Scan for the cell matching the given text and deliver its [x, y] coordinate at center. 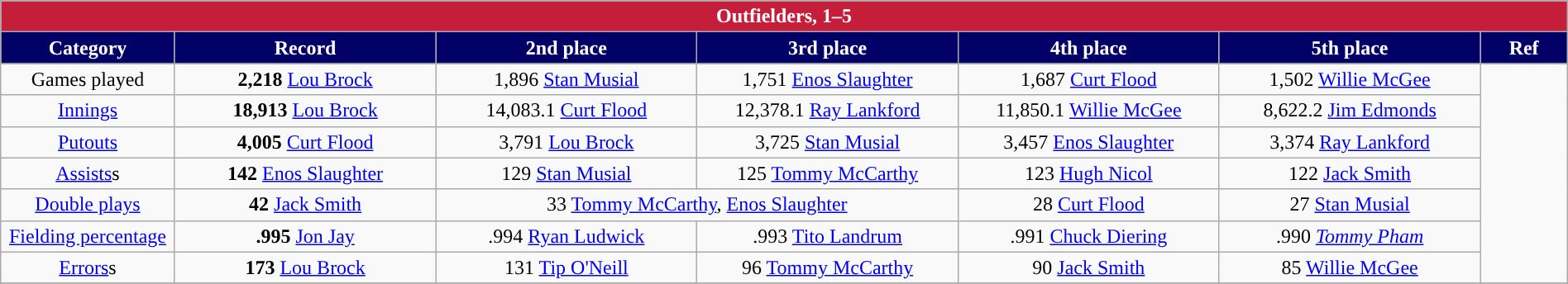
4th place [1088, 48]
.995 Jon Jay [305, 236]
3,725 Stan Musial [828, 142]
14,083.1 Curt Flood [566, 111]
4,005 Curt Flood [305, 142]
5th place [1350, 48]
96 Tommy McCarthy [828, 267]
.994 Ryan Ludwick [566, 236]
123 Hugh Nicol [1088, 173]
2,218 Lou Brock [305, 79]
3,374 Ray Lankford [1350, 142]
90 Jack Smith [1088, 267]
85 Willie McGee [1350, 267]
Putouts [88, 142]
122 Jack Smith [1350, 173]
131 Tip O'Neill [566, 267]
3rd place [828, 48]
Games played [88, 79]
.991 Chuck Diering [1088, 236]
33 Tommy McCarthy, Enos Slaughter [697, 205]
Category [88, 48]
.993 Tito Landrum [828, 236]
18,913 Lou Brock [305, 111]
42 Jack Smith [305, 205]
142 Enos Slaughter [305, 173]
Ref [1523, 48]
1,751 Enos Slaughter [828, 79]
.990 Tommy Pham [1350, 236]
27 Stan Musial [1350, 205]
2nd place [566, 48]
173 Lou Brock [305, 267]
1,687 Curt Flood [1088, 79]
129 Stan Musial [566, 173]
125 Tommy McCarthy [828, 173]
1,502 Willie McGee [1350, 79]
12,378.1 Ray Lankford [828, 111]
Double plays [88, 205]
28 Curt Flood [1088, 205]
8,622.2 Jim Edmonds [1350, 111]
Fielding percentage [88, 236]
Outfielders, 1–5 [784, 17]
3,791 Lou Brock [566, 142]
Record [305, 48]
3,457 Enos Slaughter [1088, 142]
11,850.1 Willie McGee [1088, 111]
Assistss [88, 173]
1,896 Stan Musial [566, 79]
Errorss [88, 267]
Innings [88, 111]
